Extract the [x, y] coordinate from the center of the cell holding the provided text.  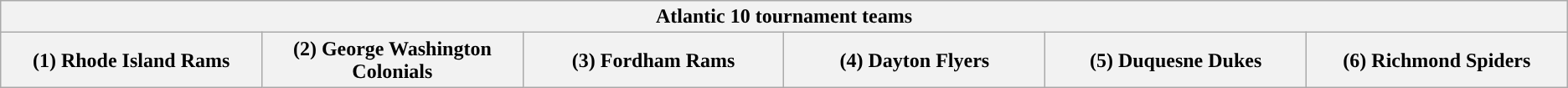
(1) Rhode Island Rams [132, 60]
Atlantic 10 tournament teams [784, 17]
(2) George Washington Colonials [392, 60]
(6) Richmond Spiders [1436, 60]
(3) Fordham Rams [653, 60]
(5) Duquesne Dukes [1176, 60]
(4) Dayton Flyers [915, 60]
